Extract the (x, y) coordinate from the center of the cell holding the provided text.  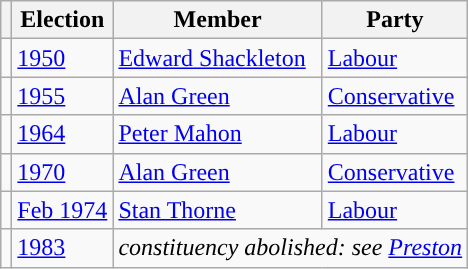
1955 (62, 96)
Edward Shackleton (218, 58)
Stan Thorne (218, 210)
Member (218, 20)
1950 (62, 58)
1983 (62, 248)
1970 (62, 172)
1964 (62, 134)
Peter Mahon (218, 134)
constituency abolished: see Preston (290, 248)
Party (394, 20)
Election (62, 20)
Feb 1974 (62, 210)
